From the cell containing the given text, extract its center point as [x, y] coordinate. 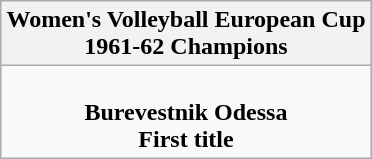
Burevestnik Odessa First title [186, 112]
Women's Volleyball European Cup 1961-62 Champions [186, 34]
